Find where the given text appears and provide that cell's center as (X, Y) coordinate. 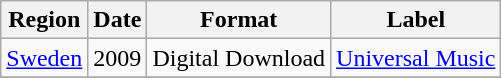
Sweden (44, 58)
Date (118, 20)
Digital Download (239, 58)
Label (416, 20)
2009 (118, 58)
Universal Music (416, 58)
Format (239, 20)
Region (44, 20)
